From the cell containing the given text, extract its center point as [x, y] coordinate. 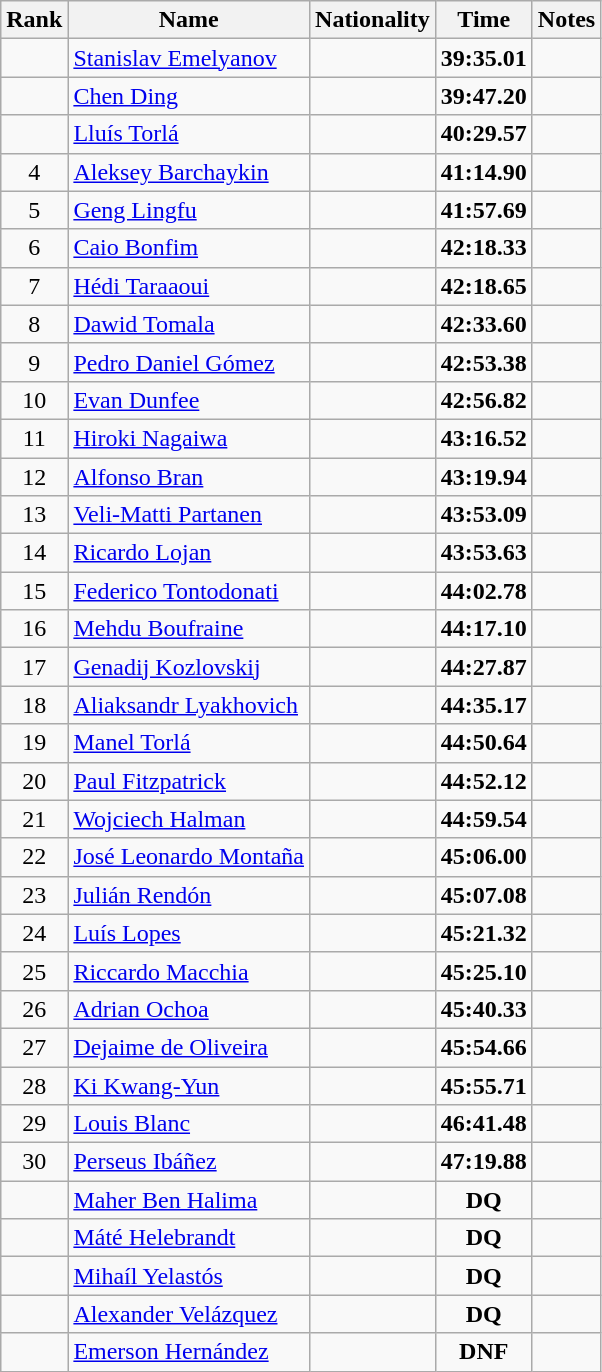
Riccardo Macchia [189, 971]
44:52.12 [484, 781]
42:18.65 [484, 286]
Veli-Matti Partanen [189, 515]
Adrian Ochoa [189, 1009]
45:40.33 [484, 1009]
Rank [34, 20]
Genadij Kozlovskij [189, 667]
10 [34, 400]
Manel Torlá [189, 743]
43:53.63 [484, 553]
42:33.60 [484, 324]
16 [34, 629]
Ki Kwang-Yun [189, 1085]
21 [34, 819]
25 [34, 971]
Louis Blanc [189, 1124]
6 [34, 248]
Máté Helebrandt [189, 1238]
Notes [566, 20]
44:50.64 [484, 743]
22 [34, 857]
41:57.69 [484, 210]
44:27.87 [484, 667]
13 [34, 515]
Caio Bonfim [189, 248]
44:59.54 [484, 819]
4 [34, 172]
Mihaíl Yelastós [189, 1276]
40:29.57 [484, 134]
7 [34, 286]
Julián Rendón [189, 895]
29 [34, 1124]
Perseus Ibáñez [189, 1162]
Dejaime de Oliveira [189, 1047]
15 [34, 591]
19 [34, 743]
28 [34, 1085]
18 [34, 705]
Name [189, 20]
45:55.71 [484, 1085]
11 [34, 438]
44:35.17 [484, 705]
Stanislav Emelyanov [189, 58]
5 [34, 210]
24 [34, 933]
45:25.10 [484, 971]
39:35.01 [484, 58]
Aleksey Barchaykin [189, 172]
Time [484, 20]
43:53.09 [484, 515]
Lluís Torlá [189, 134]
27 [34, 1047]
Alfonso Bran [189, 477]
Alexander Velázquez [189, 1314]
45:06.00 [484, 857]
23 [34, 895]
42:56.82 [484, 400]
30 [34, 1162]
9 [34, 362]
45:21.32 [484, 933]
Wojciech Halman [189, 819]
Mehdu Boufraine [189, 629]
Luís Lopes [189, 933]
Nationality [373, 20]
45:07.08 [484, 895]
26 [34, 1009]
43:16.52 [484, 438]
Dawid Tomala [189, 324]
DNF [484, 1352]
Chen Ding [189, 96]
Geng Lingfu [189, 210]
Paul Fitzpatrick [189, 781]
44:02.78 [484, 591]
Pedro Daniel Gómez [189, 362]
Federico Tontodonati [189, 591]
42:18.33 [484, 248]
43:19.94 [484, 477]
14 [34, 553]
42:53.38 [484, 362]
Aliaksandr Lyakhovich [189, 705]
8 [34, 324]
46:41.48 [484, 1124]
12 [34, 477]
41:14.90 [484, 172]
Emerson Hernández [189, 1352]
Hiroki Nagaiwa [189, 438]
20 [34, 781]
José Leonardo Montaña [189, 857]
47:19.88 [484, 1162]
Maher Ben Halima [189, 1200]
39:47.20 [484, 96]
45:54.66 [484, 1047]
Hédi Taraaoui [189, 286]
Ricardo Lojan [189, 553]
Evan Dunfee [189, 400]
17 [34, 667]
44:17.10 [484, 629]
